Capture the cell that displays the provided text and extract its (x, y) central coordinate. 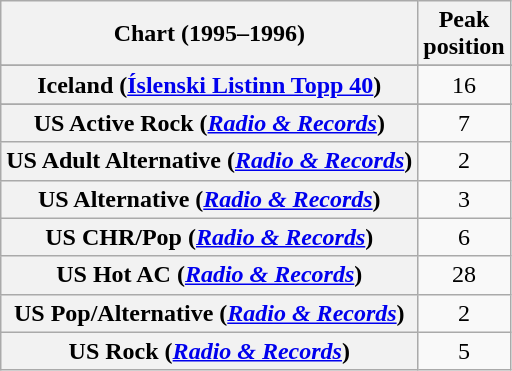
28 (464, 275)
US Pop/Alternative (Radio & Records) (210, 313)
Iceland (Íslenski Listinn Topp 40) (210, 85)
US Active Rock (Radio & Records) (210, 123)
3 (464, 199)
16 (464, 85)
Peakposition (464, 34)
US Adult Alternative (Radio & Records) (210, 161)
7 (464, 123)
6 (464, 237)
US Rock (Radio & Records) (210, 351)
US Alternative (Radio & Records) (210, 199)
Chart (1995–1996) (210, 34)
US CHR/Pop (Radio & Records) (210, 237)
US Hot AC (Radio & Records) (210, 275)
5 (464, 351)
